Determine the (X, Y) coordinate at the center of the cell enclosing the given text.  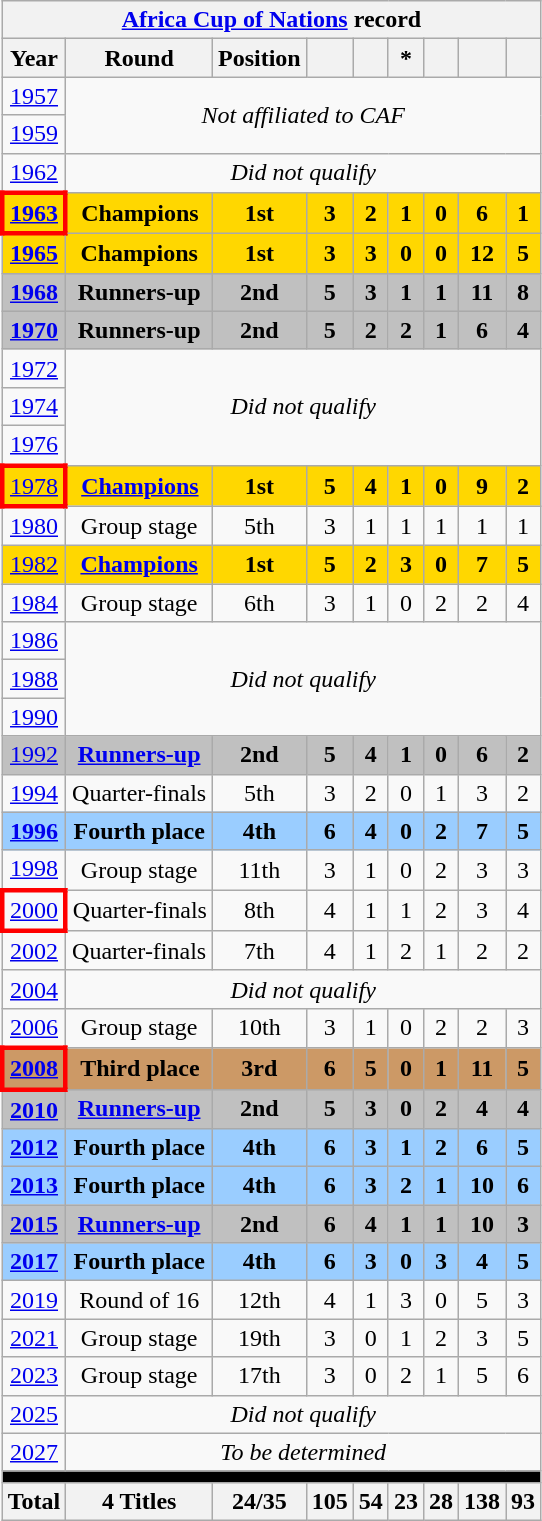
1990 (34, 717)
24/35 (259, 1501)
2023 (34, 1376)
1994 (34, 793)
1982 (34, 565)
1998 (34, 870)
1984 (34, 603)
9 (482, 486)
To be determined (304, 1452)
2000 (34, 910)
1986 (34, 641)
1957 (34, 96)
93 (524, 1501)
* (406, 58)
Total (34, 1501)
Position (259, 58)
54 (370, 1501)
7th (259, 951)
1962 (34, 173)
23 (406, 1501)
2015 (34, 1224)
1965 (34, 254)
Africa Cup of Nations record (271, 20)
28 (440, 1501)
2012 (34, 1148)
1972 (34, 368)
11th (259, 870)
105 (330, 1501)
1976 (34, 445)
3rd (259, 1068)
2008 (34, 1068)
Not affiliated to CAF (304, 115)
12th (259, 1300)
1988 (34, 679)
17th (259, 1376)
1974 (34, 406)
Year (34, 58)
2019 (34, 1300)
2002 (34, 951)
2006 (34, 1028)
1968 (34, 292)
1992 (34, 755)
2027 (34, 1452)
2021 (34, 1338)
Round (140, 58)
138 (482, 1501)
10th (259, 1028)
2025 (34, 1414)
19th (259, 1338)
2017 (34, 1262)
Round of 16 (140, 1300)
Third place (140, 1068)
2013 (34, 1186)
6th (259, 603)
1963 (34, 214)
1980 (34, 526)
8th (259, 910)
1978 (34, 486)
1996 (34, 831)
2004 (34, 989)
1970 (34, 330)
8 (524, 292)
4 Titles (140, 1501)
12 (482, 254)
1959 (34, 134)
2010 (34, 1109)
